Provide the [x, y] coordinate of the cell's center where the given text is located.  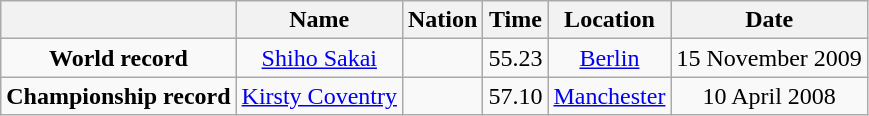
10 April 2008 [769, 96]
55.23 [516, 58]
Championship record [118, 96]
15 November 2009 [769, 58]
Name [319, 20]
57.10 [516, 96]
Kirsty Coventry [319, 96]
Manchester [610, 96]
Nation [442, 20]
Time [516, 20]
Date [769, 20]
Shiho Sakai [319, 58]
Berlin [610, 58]
Location [610, 20]
World record [118, 58]
